Provide the [X, Y] coordinate of the cell's center where the given text is located.  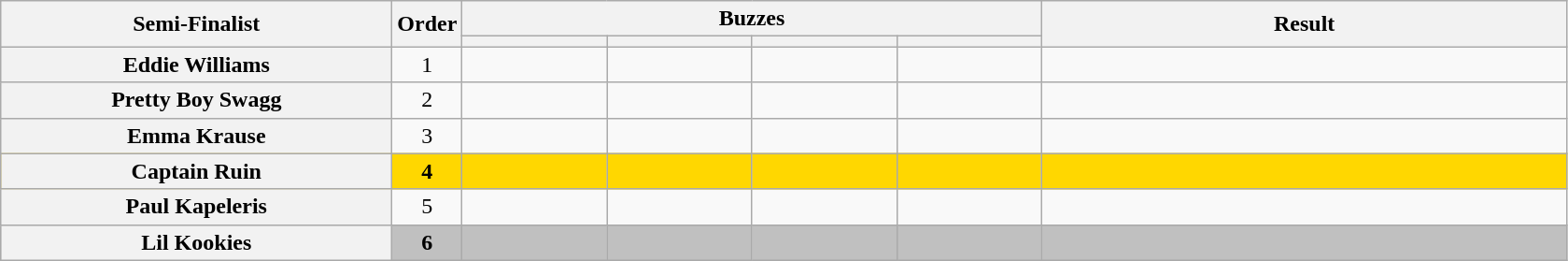
5 [428, 207]
Captain Ruin [196, 171]
Semi-Finalist [196, 24]
Eddie Williams [196, 65]
Buzzes [752, 19]
3 [428, 136]
Paul Kapeleris [196, 207]
Result [1304, 24]
4 [428, 171]
Emma Krause [196, 136]
6 [428, 242]
1 [428, 65]
Lil Kookies [196, 242]
Pretty Boy Swagg [196, 100]
2 [428, 100]
Order [428, 24]
